Capture the cell that displays the provided text and extract its [X, Y] central coordinate. 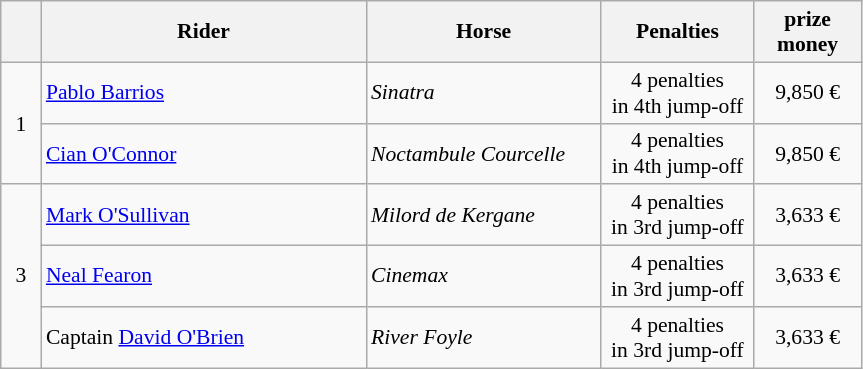
Cinemax [484, 276]
Penalties [678, 32]
Rider [204, 32]
prizemoney [808, 32]
River Foyle [484, 338]
Sinatra [484, 92]
Captain David O'Brien [204, 338]
Mark O'Sullivan [204, 216]
Milord de Kergane [484, 216]
Horse [484, 32]
Cian O'Connor [204, 154]
1 [21, 123]
Pablo Barrios [204, 92]
Noctambule Courcelle [484, 154]
Neal Fearon [204, 276]
3 [21, 276]
